Scan for the cell matching the given text and deliver its [x, y] coordinate at center. 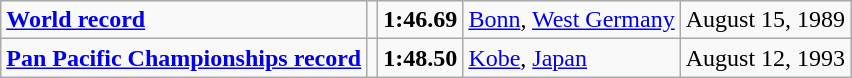
Bonn, West Germany [572, 20]
August 15, 1989 [765, 20]
1:48.50 [420, 58]
1:46.69 [420, 20]
August 12, 1993 [765, 58]
Pan Pacific Championships record [184, 58]
World record [184, 20]
Kobe, Japan [572, 58]
